Return [X, Y] of the center of cell containing provided text 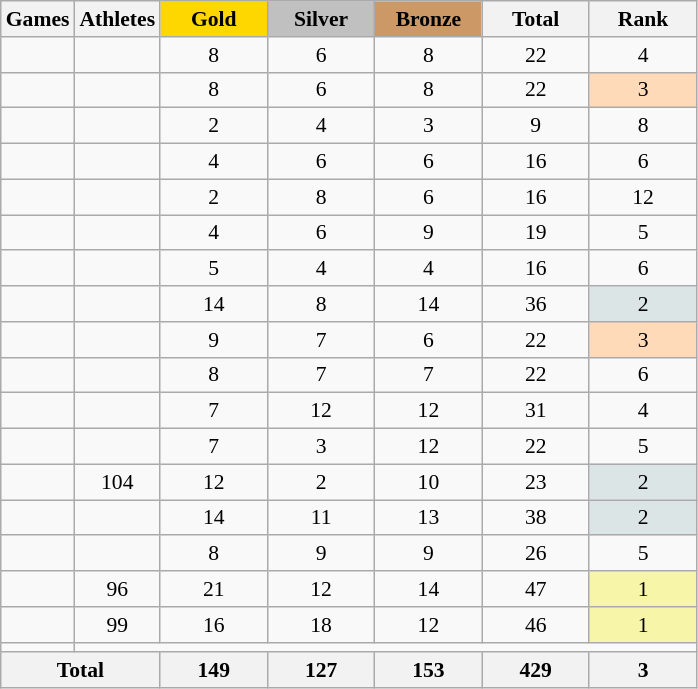
18 [320, 625]
21 [214, 589]
127 [320, 671]
104 [117, 482]
23 [536, 482]
Gold [214, 19]
19 [536, 233]
429 [536, 671]
Silver [320, 19]
153 [428, 671]
38 [536, 518]
11 [320, 518]
47 [536, 589]
31 [536, 411]
96 [117, 589]
Games [38, 19]
99 [117, 625]
13 [428, 518]
Bronze [428, 19]
26 [536, 554]
10 [428, 482]
149 [214, 671]
36 [536, 304]
Athletes [117, 19]
46 [536, 625]
Rank [642, 19]
